Extract the [x, y] coordinate from the center of the cell holding the provided text.  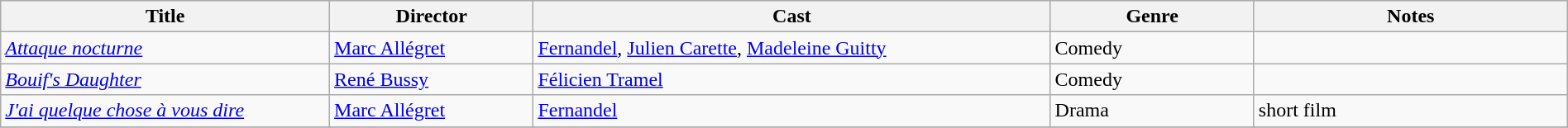
Title [165, 17]
Attaque nocturne [165, 48]
Fernandel [792, 111]
J'ai quelque chose à vous dire [165, 111]
Notes [1411, 17]
Cast [792, 17]
short film [1411, 111]
Drama [1152, 111]
Félicien Tramel [792, 79]
Genre [1152, 17]
René Bussy [432, 79]
Fernandel, Julien Carette, Madeleine Guitty [792, 48]
Director [432, 17]
Bouif's Daughter [165, 79]
